Find where the given text appears and provide that cell's center as (x, y) coordinate. 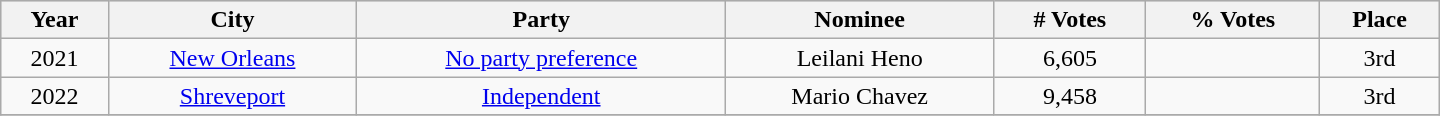
# Votes (1070, 20)
Place (1380, 20)
No party preference (542, 58)
City (232, 20)
2022 (54, 96)
% Votes (1233, 20)
2021 (54, 58)
Independent (542, 96)
Party (542, 20)
Nominee (860, 20)
New Orleans (232, 58)
Leilani Heno (860, 58)
9,458 (1070, 96)
Shreveport (232, 96)
Year (54, 20)
6,605 (1070, 58)
Mario Chavez (860, 96)
